Detect which cell encompasses the target text, then output its (X, Y) center coordinate. 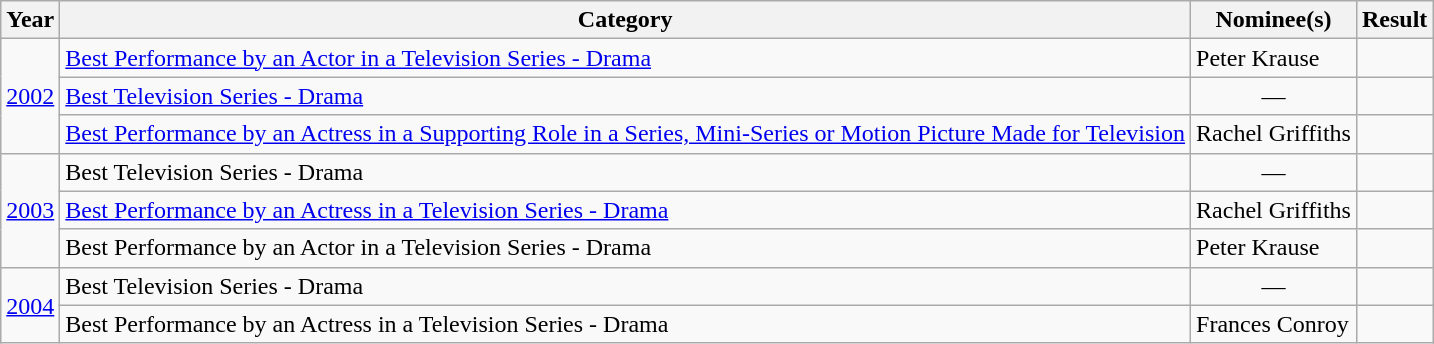
Frances Conroy (1274, 324)
Best Performance by an Actress in a Supporting Role in a Series, Mini-Series or Motion Picture Made for Television (626, 134)
Category (626, 20)
Nominee(s) (1274, 20)
2003 (30, 210)
Year (30, 20)
2004 (30, 305)
2002 (30, 96)
Result (1394, 20)
